Scan for the cell matching the given text and deliver its (x, y) coordinate at center. 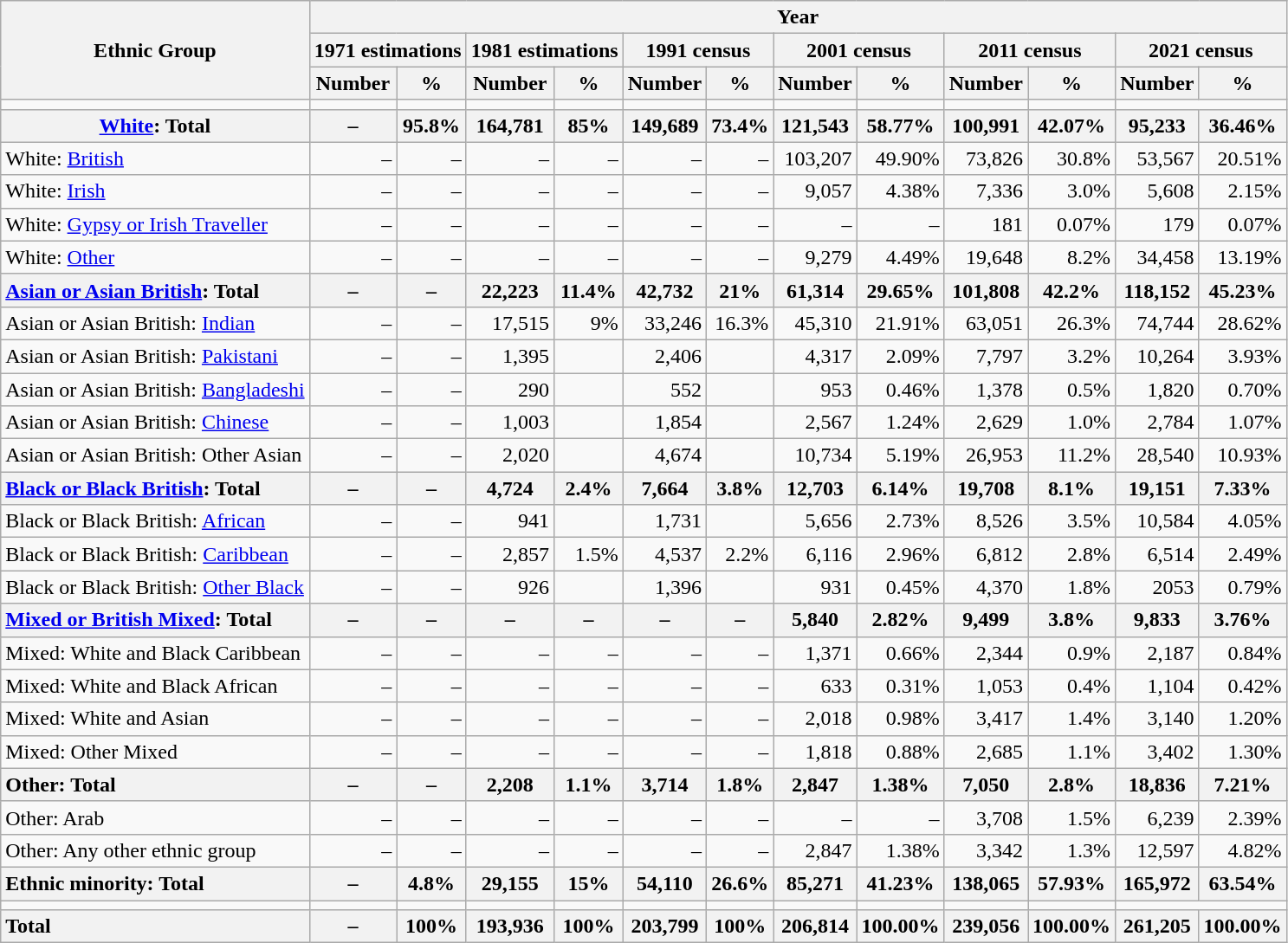
2,857 (509, 554)
2021 census (1201, 50)
4,674 (664, 455)
20.51% (1242, 158)
57.93% (1072, 883)
2,020 (509, 455)
9,279 (815, 257)
3,708 (986, 817)
3,140 (1157, 719)
0.88% (901, 752)
165,972 (1157, 883)
Other: Total (155, 785)
26.3% (1072, 323)
42,732 (664, 290)
1,053 (986, 686)
95,233 (1157, 126)
3.76% (1242, 620)
45,310 (815, 323)
Mixed: White and Asian (155, 719)
0.46% (901, 389)
7.33% (1242, 488)
101,808 (986, 290)
2.82% (901, 620)
3,342 (986, 850)
19,648 (986, 257)
7,336 (986, 191)
149,689 (664, 126)
193,936 (509, 927)
2.39% (1242, 817)
953 (815, 389)
0.84% (1242, 653)
1,003 (509, 423)
5.19% (901, 455)
4.8% (431, 883)
3.5% (1072, 521)
2,208 (509, 785)
239,056 (986, 927)
3,714 (664, 785)
Asian or Asian British: Indian (155, 323)
2.09% (901, 356)
Ethnic minority: Total (155, 883)
633 (815, 686)
2,784 (1157, 423)
1,104 (1157, 686)
2.2% (740, 554)
7,050 (986, 785)
13.19% (1242, 257)
21% (740, 290)
3.2% (1072, 356)
103,207 (815, 158)
6,812 (986, 554)
11.2% (1072, 455)
261,205 (1157, 927)
85% (589, 126)
179 (1157, 224)
42.2% (1072, 290)
Black or Black British: Caribbean (155, 554)
2,018 (815, 719)
2,406 (664, 356)
2011 census (1029, 50)
4,537 (664, 554)
28.62% (1242, 323)
1.4% (1072, 719)
19,708 (986, 488)
73.4% (740, 126)
4.38% (901, 191)
2,629 (986, 423)
1.24% (901, 423)
54,110 (664, 883)
4.82% (1242, 850)
1991 census (698, 50)
Mixed or British Mixed: Total (155, 620)
8.1% (1072, 488)
22,223 (509, 290)
29.65% (901, 290)
5,608 (1157, 191)
1,395 (509, 356)
6,514 (1157, 554)
63,051 (986, 323)
6,239 (1157, 817)
White: British (155, 158)
0.31% (901, 686)
17,515 (509, 323)
11.4% (589, 290)
100,991 (986, 126)
26,953 (986, 455)
10,584 (1157, 521)
41.23% (901, 883)
2,187 (1157, 653)
53,567 (1157, 158)
9,833 (1157, 620)
290 (509, 389)
Mixed: White and Black African (155, 686)
95.8% (431, 126)
White: Other (155, 257)
0.45% (901, 587)
4,724 (509, 488)
28,540 (1157, 455)
8.2% (1072, 257)
5,840 (815, 620)
White: Total (155, 126)
1981 estimations (544, 50)
1,371 (815, 653)
21.91% (901, 323)
30.8% (1072, 158)
0.42% (1242, 686)
0.9% (1072, 653)
3,402 (1157, 752)
0.79% (1242, 587)
1,396 (664, 587)
Other: Arab (155, 817)
118,152 (1157, 290)
206,814 (815, 927)
3.0% (1072, 191)
3,417 (986, 719)
1.0% (1072, 423)
0.98% (901, 719)
12,597 (1157, 850)
63.54% (1242, 883)
4,370 (986, 587)
4.05% (1242, 521)
2001 census (859, 50)
10,734 (815, 455)
121,543 (815, 126)
7,664 (664, 488)
White: Gypsy or Irish Traveller (155, 224)
Asian or Asian British: Total (155, 290)
85,271 (815, 883)
Asian or Asian British: Chinese (155, 423)
9,499 (986, 620)
18,836 (1157, 785)
0.66% (901, 653)
1.07% (1242, 423)
2.4% (589, 488)
2,344 (986, 653)
34,458 (1157, 257)
181 (986, 224)
10,264 (1157, 356)
1,378 (986, 389)
Year (798, 17)
931 (815, 587)
7,797 (986, 356)
0.4% (1072, 686)
203,799 (664, 927)
2,685 (986, 752)
6.14% (901, 488)
9% (589, 323)
3.93% (1242, 356)
6,116 (815, 554)
1,820 (1157, 389)
1,731 (664, 521)
2.49% (1242, 554)
2.15% (1242, 191)
58.77% (901, 126)
926 (509, 587)
42.07% (1072, 126)
49.90% (901, 158)
73,826 (986, 158)
Mixed: White and Black Caribbean (155, 653)
1.30% (1242, 752)
1,854 (664, 423)
2053 (1157, 587)
36.46% (1242, 126)
61,314 (815, 290)
1,818 (815, 752)
Asian or Asian British: Pakistani (155, 356)
Black or Black British: Other Black (155, 587)
1.20% (1242, 719)
White: Irish (155, 191)
16.3% (740, 323)
164,781 (509, 126)
552 (664, 389)
Asian or Asian British: Other Asian (155, 455)
4.49% (901, 257)
26.6% (740, 883)
2.96% (901, 554)
33,246 (664, 323)
2,567 (815, 423)
74,744 (1157, 323)
45.23% (1242, 290)
138,065 (986, 883)
12,703 (815, 488)
2.73% (901, 521)
0.70% (1242, 389)
Black or Black British: African (155, 521)
10.93% (1242, 455)
29,155 (509, 883)
Ethnic Group (155, 50)
Other: Any other ethnic group (155, 850)
15% (589, 883)
Total (155, 927)
Mixed: Other Mixed (155, 752)
19,151 (1157, 488)
5,656 (815, 521)
8,526 (986, 521)
Black or Black British: Total (155, 488)
4,317 (815, 356)
1971 estimations (388, 50)
7.21% (1242, 785)
1.3% (1072, 850)
0.5% (1072, 389)
941 (509, 521)
Asian or Asian British: Bangladeshi (155, 389)
9,057 (815, 191)
